Scan for the cell matching the given text and deliver its (X, Y) coordinate at center. 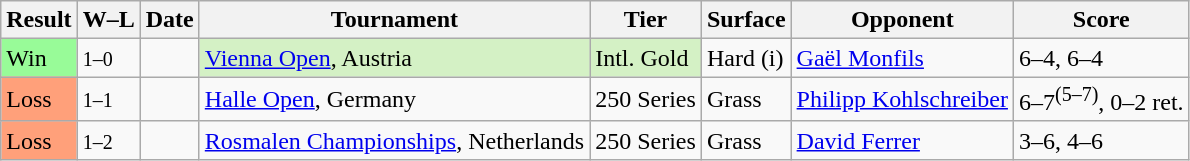
W–L (108, 20)
Gaël Monfils (902, 58)
Win (39, 58)
Date (170, 20)
Tier (646, 20)
1–1 (108, 100)
1–0 (108, 58)
1–2 (108, 140)
Intl. Gold (646, 58)
Tournament (394, 20)
Surface (746, 20)
6–4, 6–4 (1101, 58)
6–7(5–7), 0–2 ret. (1101, 100)
Vienna Open, Austria (394, 58)
3–6, 4–6 (1101, 140)
Result (39, 20)
Rosmalen Championships, Netherlands (394, 140)
Hard (i) (746, 58)
Halle Open, Germany (394, 100)
Opponent (902, 20)
Score (1101, 20)
Philipp Kohlschreiber (902, 100)
David Ferrer (902, 140)
